Output the [X, Y] coordinate of the center of the cell containing the given text.  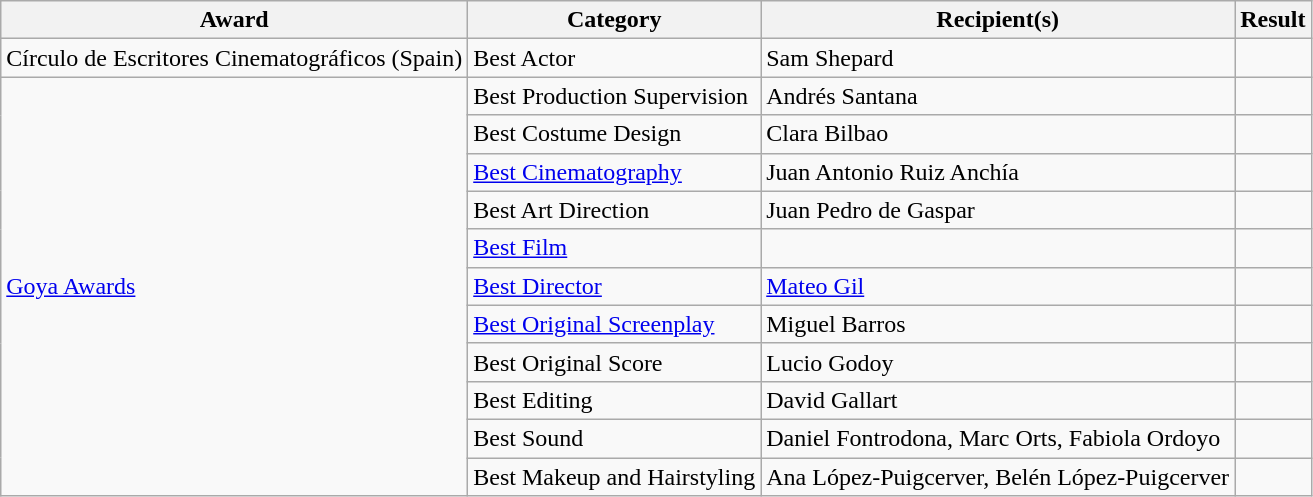
Best Production Supervision [614, 96]
Best Editing [614, 400]
Miguel Barros [998, 324]
Juan Antonio Ruiz Anchía [998, 172]
Andrés Santana [998, 96]
Sam Shepard [998, 58]
Ana López-Puigcerver, Belén López-Puigcerver [998, 477]
Best Director [614, 286]
Círculo de Escritores Cinematográficos (Spain) [234, 58]
Category [614, 20]
Goya Awards [234, 286]
Daniel Fontrodona, Marc Orts, Fabiola Ordoyo [998, 438]
Clara Bilbao [998, 134]
Mateo Gil [998, 286]
Best Original Screenplay [614, 324]
Recipient(s) [998, 20]
David Gallart [998, 400]
Best Makeup and Hairstyling [614, 477]
Result [1273, 20]
Best Actor [614, 58]
Best Art Direction [614, 210]
Juan Pedro de Gaspar [998, 210]
Best Original Score [614, 362]
Award [234, 20]
Lucio Godoy [998, 362]
Best Film [614, 248]
Best Sound [614, 438]
Best Cinematography [614, 172]
Best Costume Design [614, 134]
